Identify which cell holds the provided text, then report its [X, Y] central coordinate. 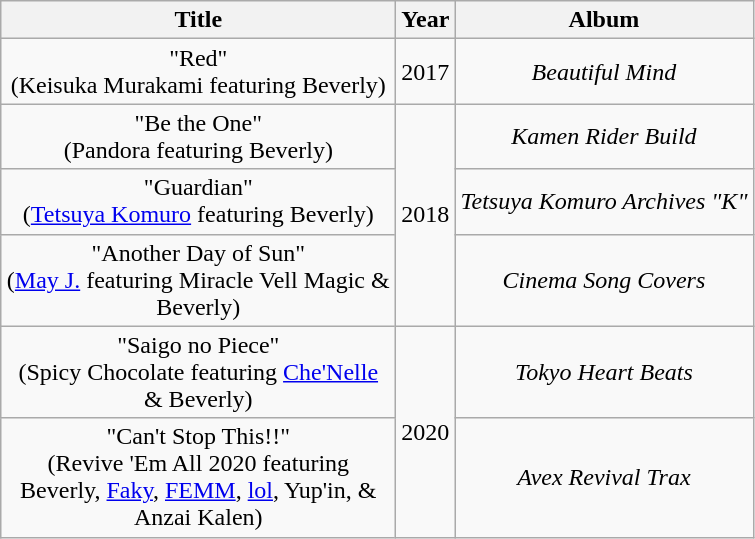
"Can't Stop This!!" (Revive 'Em All 2020 featuring Beverly, Faky, FEMM, lol, Yup'in, & Anzai Kalen) [198, 478]
2018 [426, 215]
Album [604, 20]
Cinema Song Covers [604, 280]
"Be the One" (Pandora featuring Beverly) [198, 136]
Kamen Rider Build [604, 136]
Avex Revival Trax [604, 478]
"Saigo no Piece" (Spicy Chocolate featuring Che'Nelle & Beverly) [198, 372]
"Red" (Keisuka Murakami featuring Beverly) [198, 72]
Tetsuya Komuro Archives "K" [604, 202]
2020 [426, 432]
"Guardian" (Tetsuya Komuro featuring Beverly) [198, 202]
Title [198, 20]
"Another Day of Sun" (May J. featuring Miracle Vell Magic & Beverly) [198, 280]
2017 [426, 72]
Tokyo Heart Beats [604, 372]
Year [426, 20]
Beautiful Mind [604, 72]
